From the cell containing the given text, extract its center point as (x, y) coordinate. 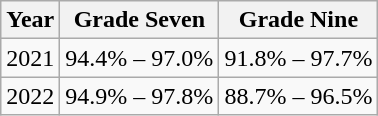
2022 (30, 96)
94.4% – 97.0% (140, 58)
91.8% – 97.7% (298, 58)
2021 (30, 58)
Grade Seven (140, 20)
94.9% – 97.8% (140, 96)
88.7% – 96.5% (298, 96)
Grade Nine (298, 20)
Year (30, 20)
